Locate the cell with the specified text and output its [x, y] center coordinate. 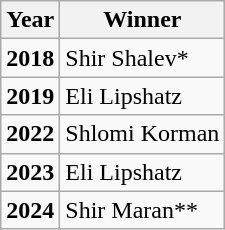
Shir Shalev* [142, 58]
Shir Maran** [142, 210]
2024 [30, 210]
2022 [30, 134]
2019 [30, 96]
2018 [30, 58]
Winner [142, 20]
2023 [30, 172]
Shlomi Korman [142, 134]
Year [30, 20]
